Return the (X, Y) coordinate for the center point of the cell that contains the specified text.  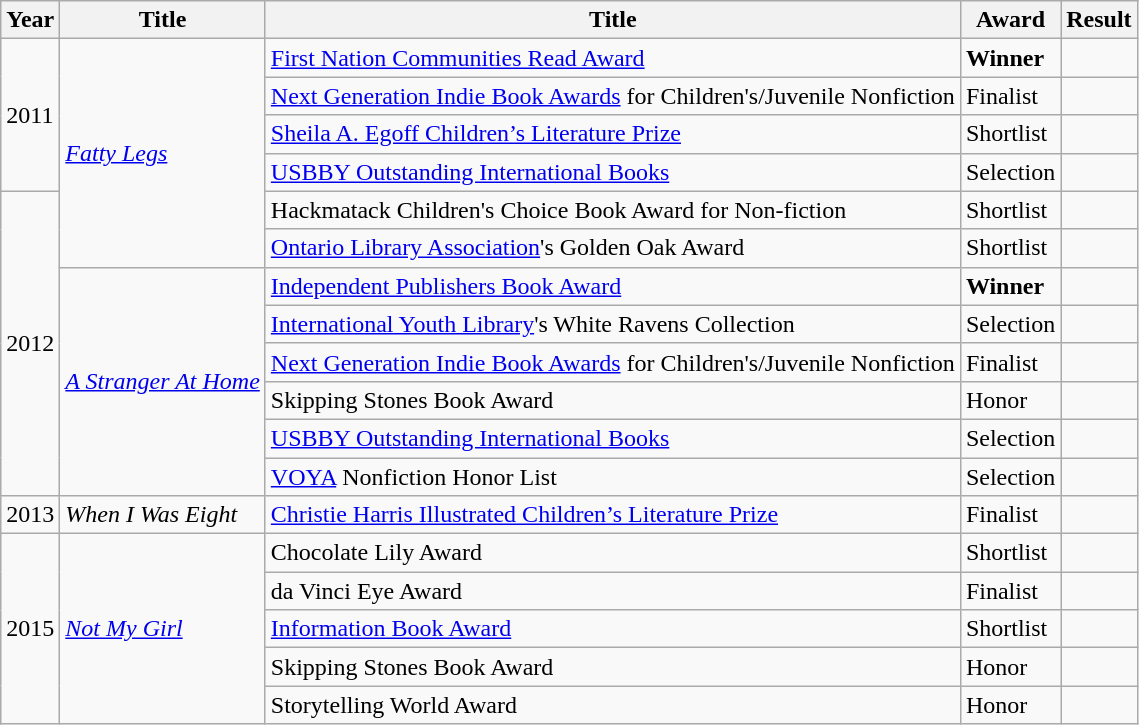
When I Was Eight (163, 515)
Storytelling World Award (612, 705)
First Nation Communities Read Award (612, 58)
Hackmatack Children's Choice Book Award for Non-fiction (612, 210)
International Youth Library's White Ravens Collection (612, 324)
A Stranger At Home (163, 381)
Chocolate Lily Award (612, 553)
Award (1010, 20)
Information Book Award (612, 629)
Sheila A. Egoff Children’s Literature Prize (612, 134)
Christie Harris Illustrated Children’s Literature Prize (612, 515)
Not My Girl (163, 629)
da Vinci Eye Award (612, 591)
Year (30, 20)
VOYA Nonfiction Honor List (612, 477)
2012 (30, 343)
Ontario Library Association's Golden Oak Award (612, 248)
2013 (30, 515)
2015 (30, 629)
Result (1099, 20)
2011 (30, 115)
Fatty Legs (163, 153)
Independent Publishers Book Award (612, 286)
